Return the (X, Y) coordinate for the center point of the cell that contains the specified text.  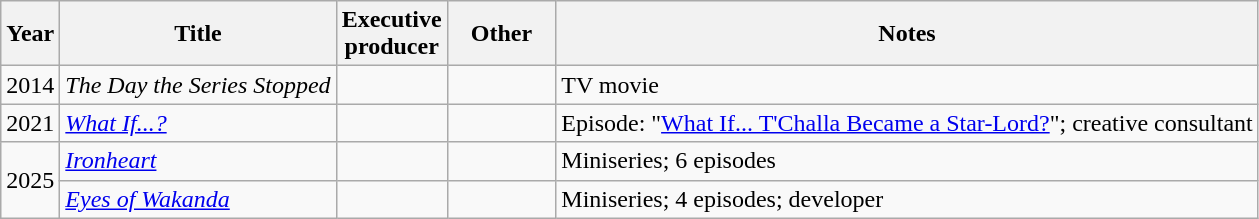
Notes (907, 34)
Eyes of Wakanda (198, 199)
Other (502, 34)
Year (30, 34)
Miniseries; 6 episodes (907, 161)
TV movie (907, 85)
The Day the Series Stopped (198, 85)
Executiveproducer (392, 34)
Miniseries; 4 episodes; developer (907, 199)
Title (198, 34)
Episode: "What If... T'Challa Became a Star-Lord?"; creative consultant (907, 123)
2014 (30, 85)
2021 (30, 123)
What If...? (198, 123)
2025 (30, 180)
Ironheart (198, 161)
